Locate the cell with the specified text and output its (x, y) center coordinate. 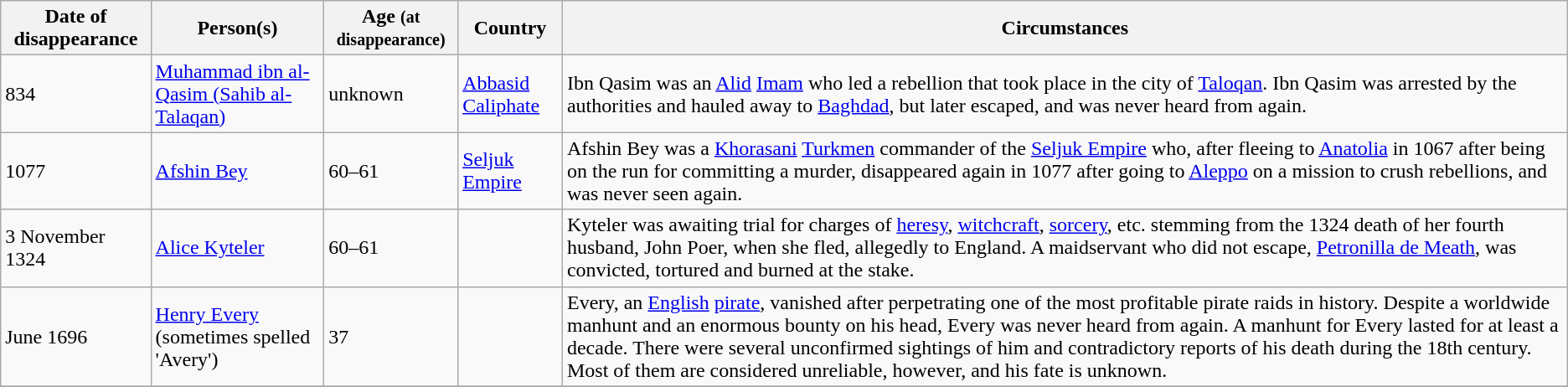
Person(s) (238, 28)
Country (511, 28)
3 November 1324 (75, 248)
unknown (391, 94)
Circumstances (1065, 28)
Henry Every (sometimes spelled 'Avery') (238, 337)
1077 (75, 171)
June 1696 (75, 337)
37 (391, 337)
Age (at disappearance) (391, 28)
Muhammad ibn al-Qasim (Sahib al-Talaqan) (238, 94)
Date of disappearance (75, 28)
Seljuk Empire (511, 171)
834 (75, 94)
Afshin Bey (238, 171)
Alice Kyteler (238, 248)
Abbasid Caliphate (511, 94)
